Provide the [X, Y] coordinate of the cell's center where the given text is located.  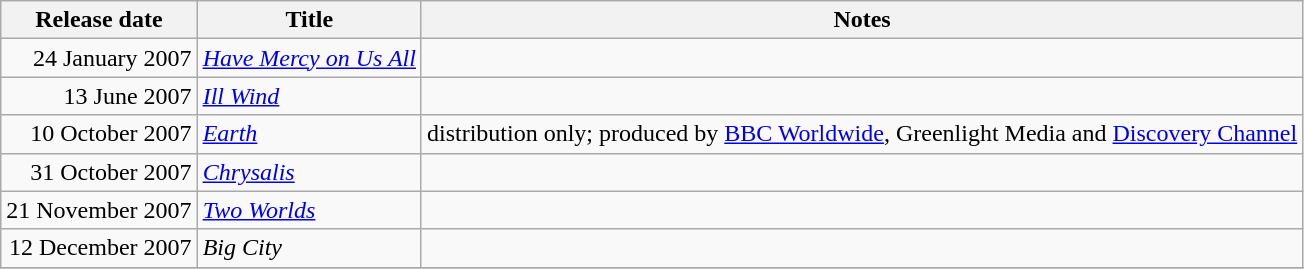
distribution only; produced by BBC Worldwide, Greenlight Media and Discovery Channel [862, 134]
Chrysalis [309, 172]
12 December 2007 [99, 248]
13 June 2007 [99, 96]
24 January 2007 [99, 58]
10 October 2007 [99, 134]
Have Mercy on Us All [309, 58]
Title [309, 20]
Earth [309, 134]
Release date [99, 20]
Notes [862, 20]
21 November 2007 [99, 210]
Two Worlds [309, 210]
Big City [309, 248]
Ill Wind [309, 96]
31 October 2007 [99, 172]
